Locate the cell with the specified text and output its [X, Y] center coordinate. 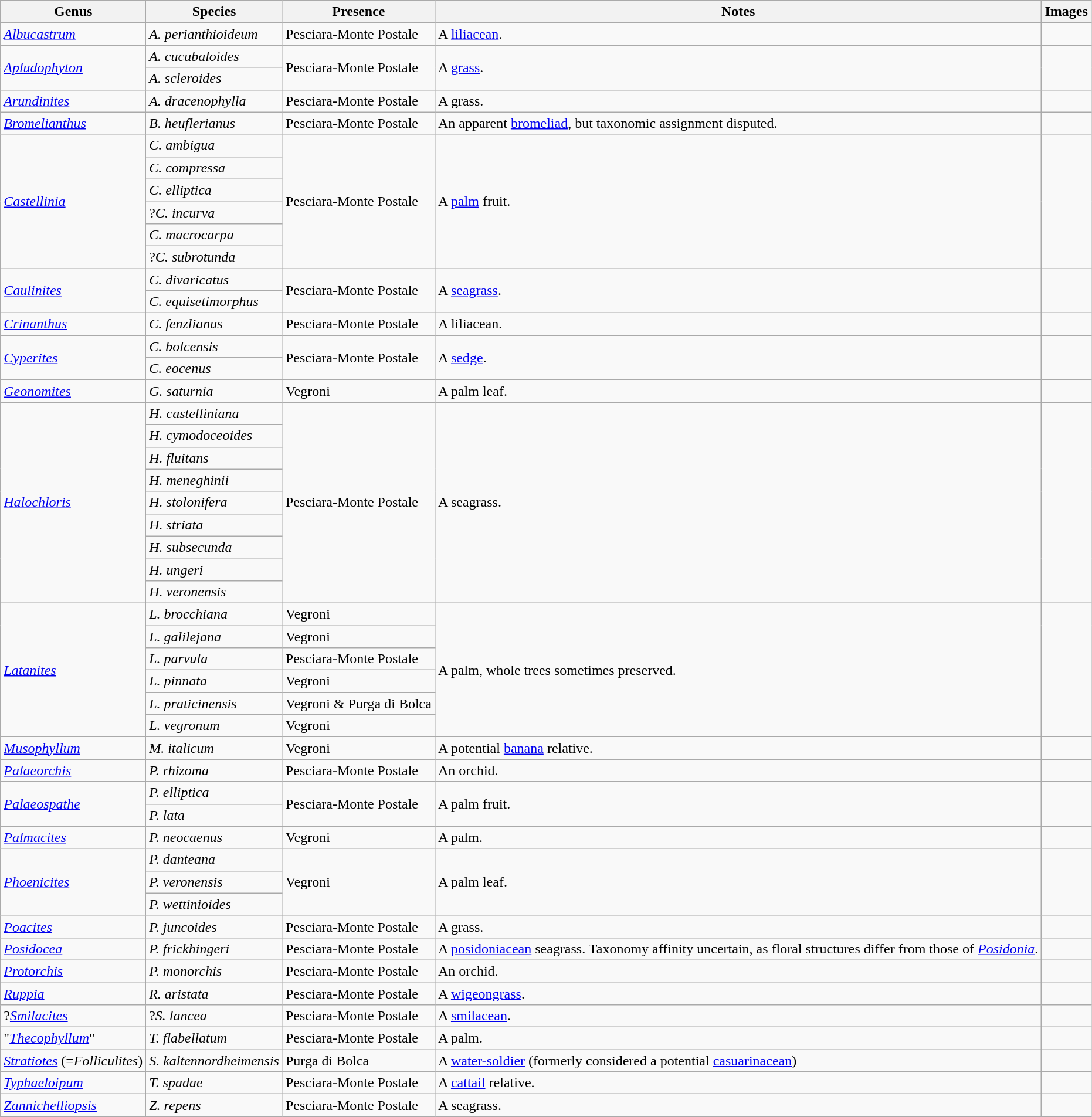
Stratiotes (=Folliculites) [73, 1061]
T. flabellatum [215, 1038]
P. wettinioides [215, 904]
Crinanthus [73, 324]
H. meneghinii [215, 480]
A. dracenophylla [215, 101]
A wigeongrass. [738, 994]
A. perianthioideum [215, 34]
Notes [738, 12]
Musophyllum [73, 748]
Z. repens [215, 1105]
Poacites [73, 926]
P. lata [215, 815]
C. compressa [215, 168]
Latanites [73, 670]
Apludophyton [73, 67]
B. heuflerianus [215, 123]
P. veronensis [215, 882]
Genus [73, 12]
Purga di Bolca [358, 1061]
Species [215, 12]
R. aristata [215, 994]
A sedge. [738, 358]
L. pinnata [215, 681]
H. veronensis [215, 592]
P. juncoides [215, 926]
P. frickhingeri [215, 949]
A. cucubaloides [215, 56]
C. fenzlianus [215, 324]
P. neocaenus [215, 837]
L. praticinensis [215, 704]
H. castelliniana [215, 413]
A smilacean. [738, 1016]
Albucastrum [73, 34]
Bromelianthus [73, 123]
C. elliptica [215, 190]
Typhaeloipum [73, 1083]
C. divaricatus [215, 280]
S. kaltennordheimensis [215, 1061]
?Smilacites [73, 1016]
G. saturnia [215, 391]
?C. incurva [215, 212]
Palmacites [73, 837]
A. scleroides [215, 79]
Castellinia [73, 201]
Geonomites [73, 391]
A palm, whole trees sometimes preserved. [738, 670]
P. rhizoma [215, 770]
P. monorchis [215, 971]
Images [1066, 12]
Arundinites [73, 101]
Phoenicites [73, 882]
"Thecophyllum" [73, 1038]
H. striata [215, 525]
P. elliptica [215, 793]
L. brocchiana [215, 614]
T. spadae [215, 1083]
H. ungeri [215, 569]
?C. subrotunda [215, 257]
Posidocea [73, 949]
H. stolonifera [215, 503]
H. fluitans [215, 458]
Palaeospathe [73, 804]
Vegroni & Purga di Bolca [358, 704]
Ruppia [73, 994]
A potential banana relative. [738, 748]
Presence [358, 12]
L. vegronum [215, 726]
A posidoniacean seagrass. Taxonomy affinity uncertain, as floral structures differ from those of Posidonia. [738, 949]
P. danteana [215, 860]
C. macrocarpa [215, 235]
Cyperites [73, 358]
M. italicum [215, 748]
Protorchis [73, 971]
C. eocenus [215, 369]
?S. lancea [215, 1016]
A water-soldier (formerly considered a potential casuarinacean) [738, 1061]
Halochloris [73, 503]
Zannichelliopsis [73, 1105]
C. bolcensis [215, 347]
C. ambigua [215, 145]
L. galilejana [215, 636]
A cattail relative. [738, 1083]
Palaeorchis [73, 770]
C. equisetimorphus [215, 302]
An apparent bromeliad, but taxonomic assignment disputed. [738, 123]
L. parvula [215, 659]
H. cymodoceoides [215, 436]
Caulinites [73, 291]
H. subsecunda [215, 547]
